Locate the cell with the specified text and output its [X, Y] center coordinate. 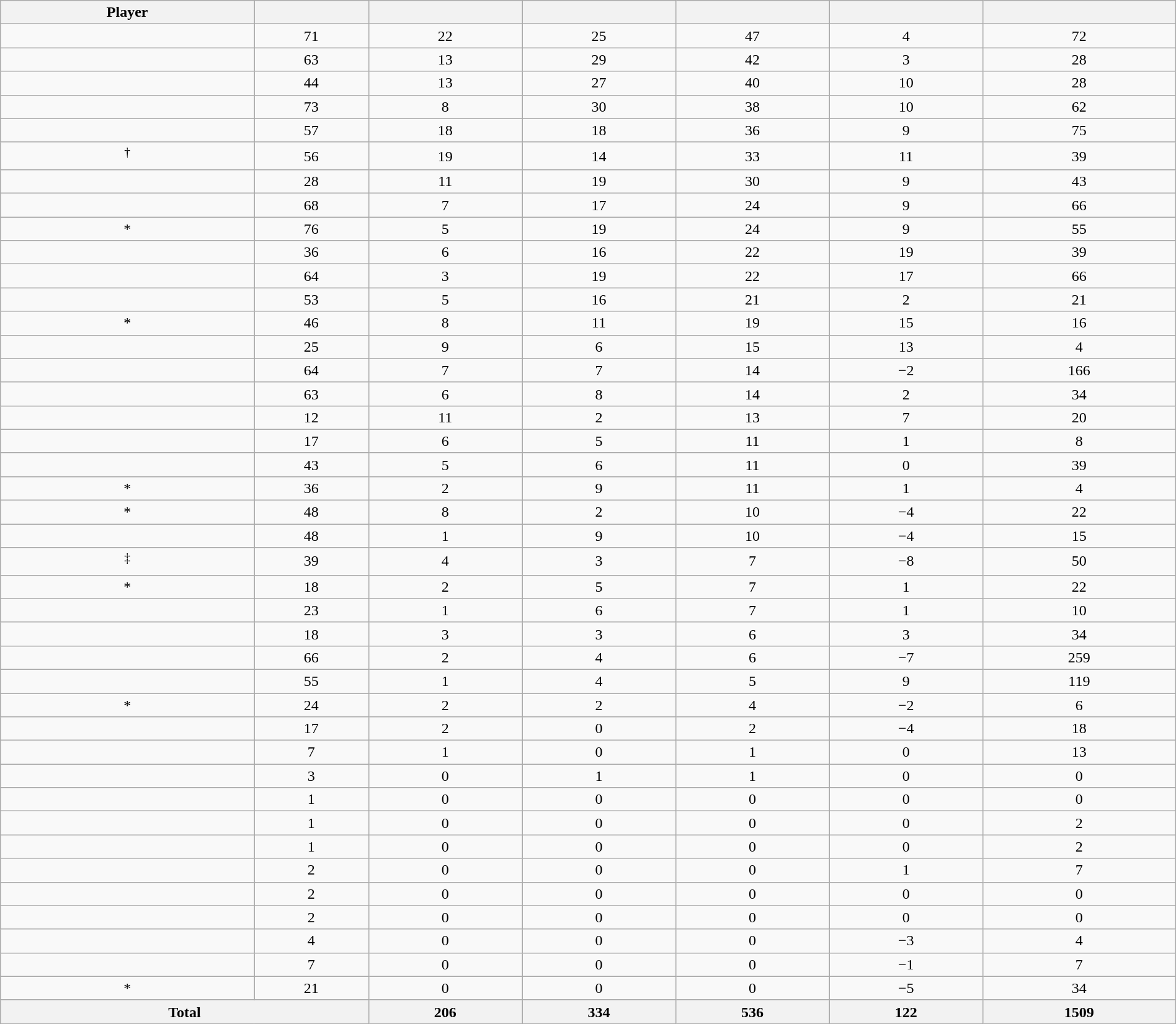
56 [311, 156]
1509 [1079, 1012]
29 [599, 60]
44 [311, 83]
62 [1079, 107]
50 [1079, 562]
206 [445, 1012]
12 [311, 417]
47 [752, 36]
−3 [906, 941]
57 [311, 130]
23 [311, 610]
‡ [128, 562]
68 [311, 205]
−8 [906, 562]
38 [752, 107]
−5 [906, 988]
27 [599, 83]
40 [752, 83]
72 [1079, 36]
33 [752, 156]
20 [1079, 417]
Total [185, 1012]
−1 [906, 964]
166 [1079, 370]
71 [311, 36]
73 [311, 107]
† [128, 156]
122 [906, 1012]
53 [311, 300]
536 [752, 1012]
119 [1079, 681]
334 [599, 1012]
46 [311, 323]
42 [752, 60]
−7 [906, 657]
259 [1079, 657]
76 [311, 229]
75 [1079, 130]
Player [128, 12]
